Return the (x, y) coordinate for the center point of the cell that contains the specified text.  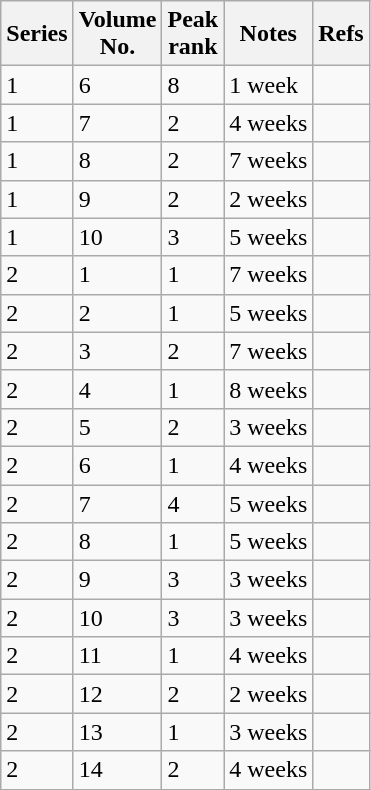
1 week (268, 85)
Peakrank (193, 34)
14 (118, 770)
Refs (341, 34)
VolumeNo. (118, 34)
11 (118, 656)
Series (37, 34)
8 weeks (268, 389)
12 (118, 694)
13 (118, 732)
5 (118, 427)
Notes (268, 34)
